Pinpoint the cell where the given text exists, returning its (x, y) midpoint coordinate. 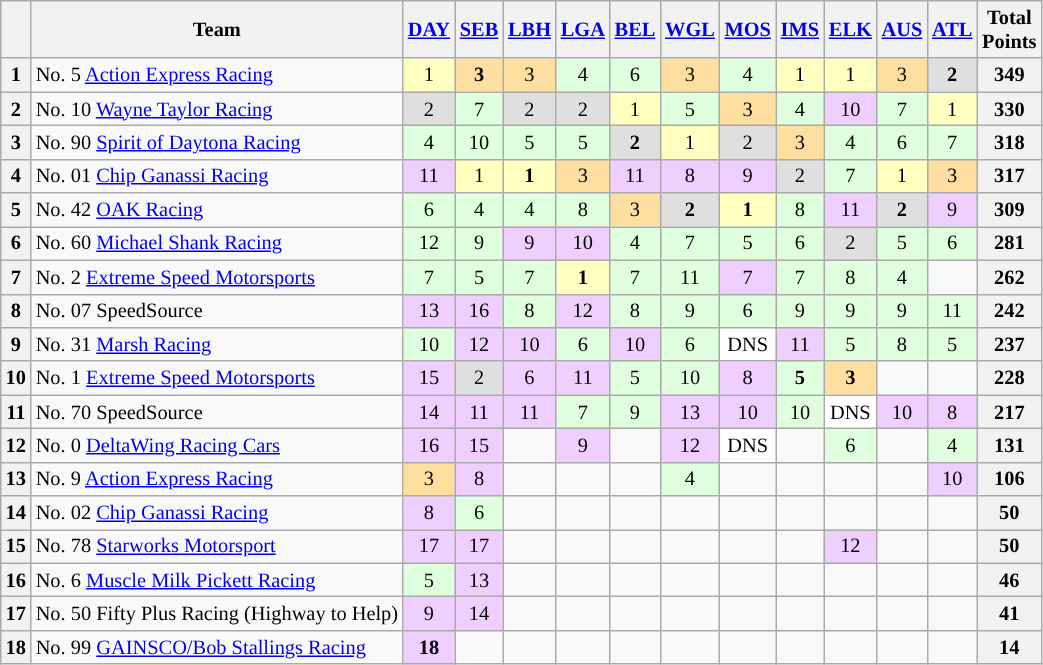
No. 70 SpeedSource (217, 412)
281 (1009, 243)
309 (1009, 210)
No. 1 Extreme Speed Motorsports (217, 378)
LGA (583, 29)
TotalPoints (1009, 29)
AUS (902, 29)
No. 02 Chip Ganassi Racing (217, 513)
No. 90 Spirit of Daytona Racing (217, 142)
Team (217, 29)
MOS (748, 29)
242 (1009, 311)
SEB (479, 29)
LBH (530, 29)
No. 9 Action Express Racing (217, 479)
DAY (429, 29)
330 (1009, 109)
318 (1009, 142)
No. 0 DeltaWing Racing Cars (217, 445)
No. 5 Action Express Racing (217, 75)
262 (1009, 277)
317 (1009, 176)
No. 10 Wayne Taylor Racing (217, 109)
No. 42 OAK Racing (217, 210)
No. 07 SpeedSource (217, 311)
IMS (800, 29)
349 (1009, 75)
No. 01 Chip Ganassi Racing (217, 176)
131 (1009, 445)
ATL (952, 29)
No. 6 Muscle Milk Pickett Racing (217, 580)
No. 2 Extreme Speed Motorsports (217, 277)
No. 99 GAINSCO/Bob Stallings Racing (217, 647)
46 (1009, 580)
No. 31 Marsh Racing (217, 344)
ELK (850, 29)
No. 78 Starworks Motorsport (217, 546)
228 (1009, 378)
41 (1009, 613)
106 (1009, 479)
217 (1009, 412)
No. 50 Fifty Plus Racing (Highway to Help) (217, 613)
237 (1009, 344)
BEL (635, 29)
WGL (690, 29)
No. 60 Michael Shank Racing (217, 243)
